Pinpoint the cell where the given text exists, returning its (X, Y) midpoint coordinate. 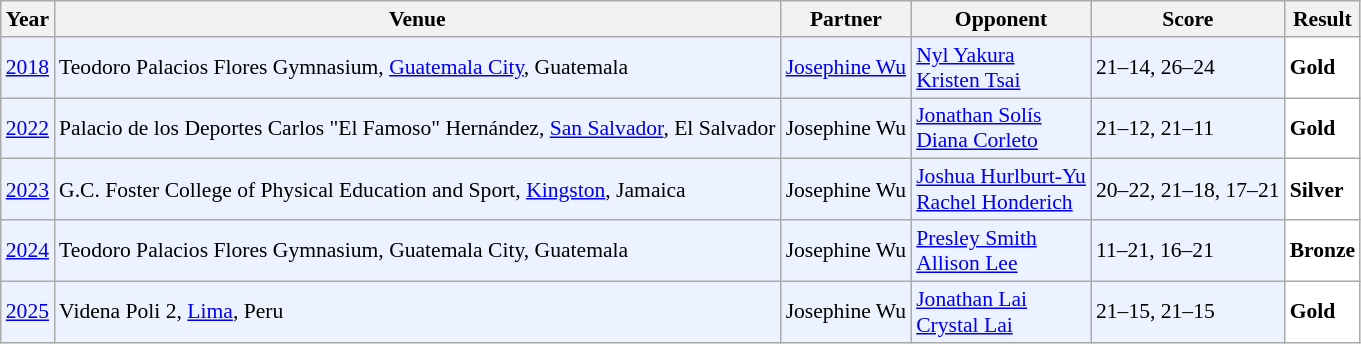
Videna Poli 2, Lima, Peru (418, 312)
Score (1188, 19)
20–22, 21–18, 17–21 (1188, 190)
2018 (28, 68)
Jonathan Solís Diana Corleto (1001, 128)
21–12, 21–11 (1188, 128)
Jonathan Lai Crystal Lai (1001, 312)
Result (1323, 19)
2025 (28, 312)
Opponent (1001, 19)
G.C. Foster College of Physical Education and Sport, Kingston, Jamaica (418, 190)
Silver (1323, 190)
21–14, 26–24 (1188, 68)
Venue (418, 19)
Year (28, 19)
Joshua Hurlburt-Yu Rachel Honderich (1001, 190)
Bronze (1323, 250)
Partner (846, 19)
11–21, 16–21 (1188, 250)
2024 (28, 250)
Presley Smith Allison Lee (1001, 250)
Nyl Yakura Kristen Tsai (1001, 68)
Palacio de los Deportes Carlos "El Famoso" Hernández, San Salvador, El Salvador (418, 128)
2022 (28, 128)
2023 (28, 190)
21–15, 21–15 (1188, 312)
